Locate the cell with the specified text and output its (X, Y) center coordinate. 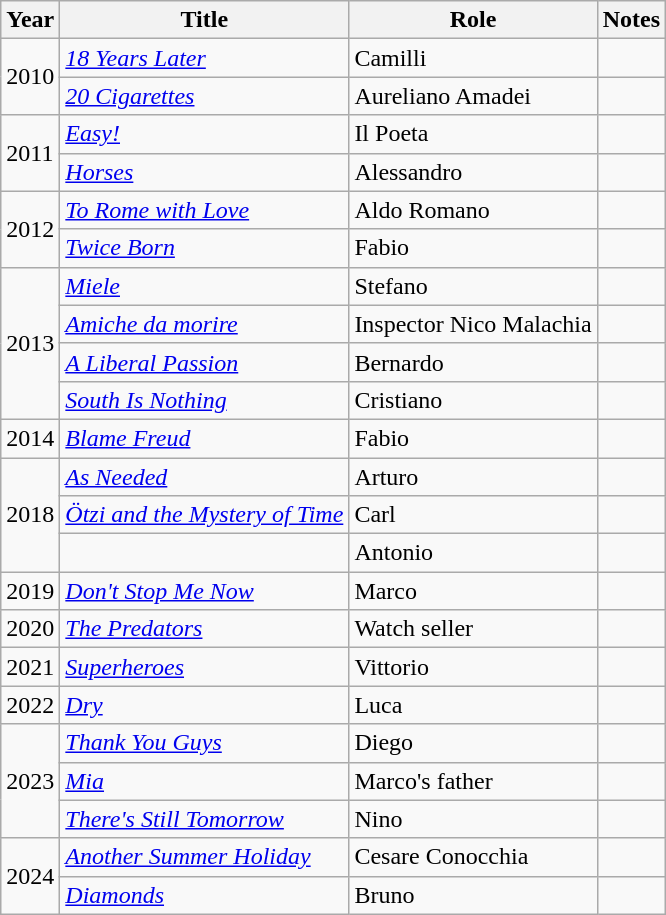
Stefano (473, 286)
Aldo Romano (473, 210)
2011 (30, 153)
Horses (204, 172)
Luca (473, 705)
To Rome with Love (204, 210)
Alessandro (473, 172)
A Liberal Passion (204, 362)
Notes (631, 20)
Inspector Nico Malachia (473, 324)
Arturo (473, 477)
Mia (204, 781)
There's Still Tomorrow (204, 819)
Diamonds (204, 895)
2021 (30, 667)
Dry (204, 705)
Thank You Guys (204, 743)
Cristiano (473, 400)
Blame Freud (204, 438)
2018 (30, 515)
South Is Nothing (204, 400)
Twice Born (204, 248)
Bernardo (473, 362)
20 Cigarettes (204, 96)
Easy! (204, 134)
2023 (30, 781)
Antonio (473, 553)
Marco's father (473, 781)
Carl (473, 515)
2019 (30, 591)
Another Summer Holiday (204, 857)
2012 (30, 229)
Il Poeta (473, 134)
Role (473, 20)
Title (204, 20)
2022 (30, 705)
Amiche da morire (204, 324)
Marco (473, 591)
Cesare Conocchia (473, 857)
Superheroes (204, 667)
Bruno (473, 895)
Don't Stop Me Now (204, 591)
2020 (30, 629)
Vittorio (473, 667)
Ötzi and the Mystery of Time (204, 515)
Camilli (473, 58)
2014 (30, 438)
Nino (473, 819)
2024 (30, 876)
The Predators (204, 629)
2010 (30, 77)
18 Years Later (204, 58)
Miele (204, 286)
2013 (30, 343)
Year (30, 20)
Watch seller (473, 629)
Aureliano Amadei (473, 96)
Diego (473, 743)
As Needed (204, 477)
